Locate the cell with the specified text and output its (X, Y) center coordinate. 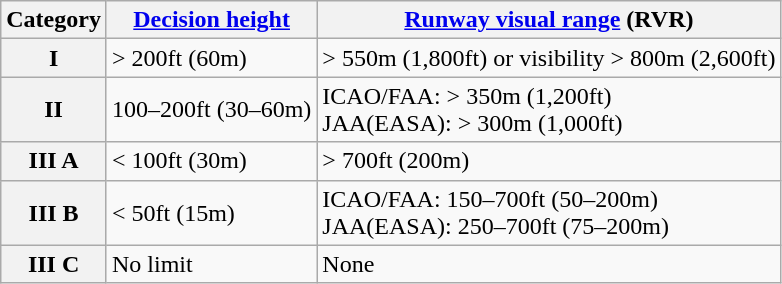
Runway visual range (RVR) (549, 20)
100–200ft (30–60m) (211, 110)
I (54, 58)
II (54, 110)
Category (54, 20)
III A (54, 161)
< 100ft (30m) (211, 161)
None (549, 264)
ICAO/FAA: > 350m (1,200ft)JAA(EASA): > 300m (1,000ft) (549, 110)
No limit (211, 264)
III B (54, 212)
> 700ft (200m) (549, 161)
< 50ft (15m) (211, 212)
III C (54, 264)
Decision height (211, 20)
> 550m (1,800ft) or visibility > 800m (2,600ft) (549, 58)
> 200ft (60m) (211, 58)
ICAO/FAA: 150–700ft (50–200m)JAA(EASA): 250–700ft (75–200m) (549, 212)
